Search for the cell housing the specified text and yield its [X, Y] center coordinate. 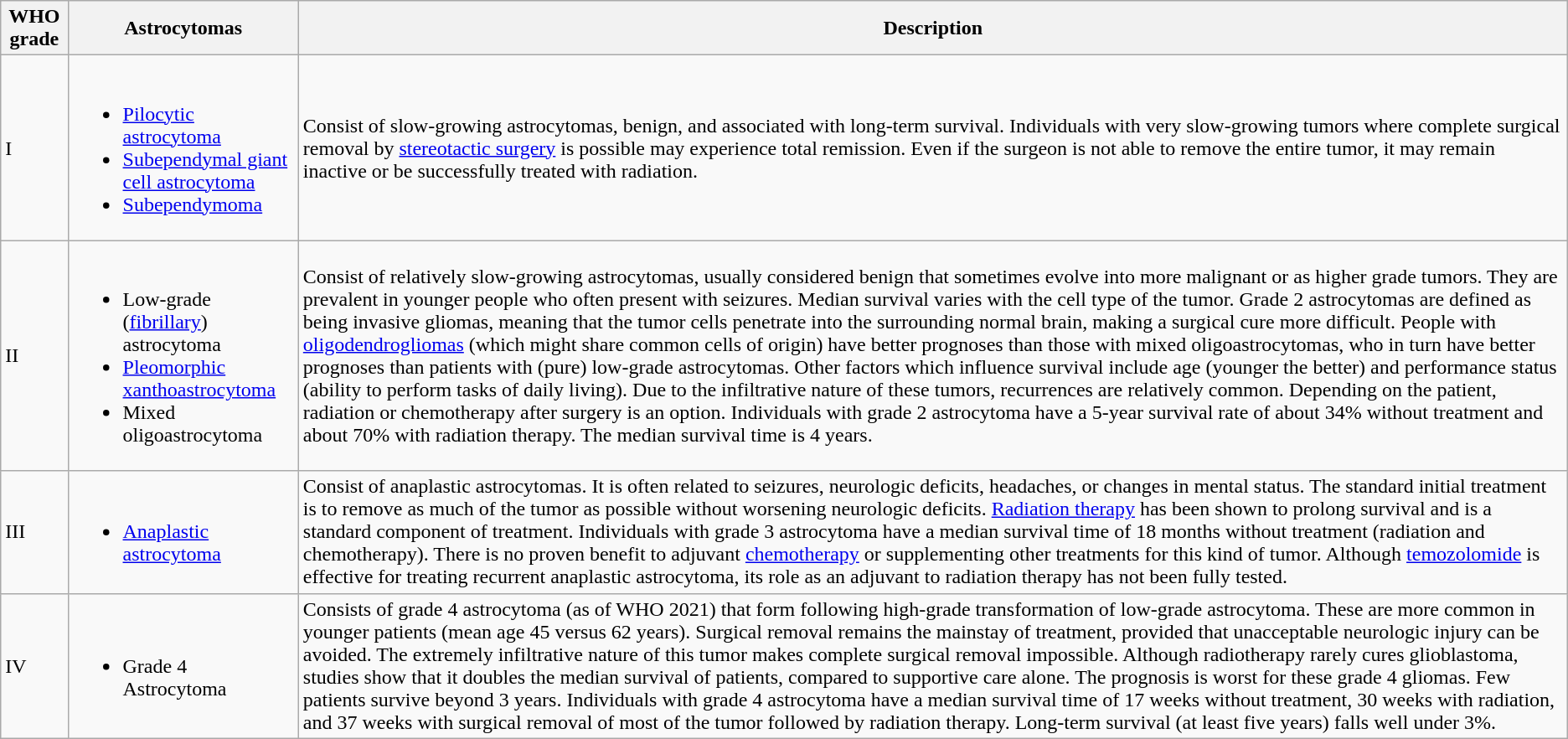
I [34, 147]
IV [34, 665]
Pilocytic astrocytomaSubependymal giant cell astrocytomaSubependymoma [183, 147]
Grade 4 Astrocytoma [183, 665]
Anaplastic astrocytoma [183, 532]
Description [933, 28]
WHO grade [34, 28]
II [34, 355]
III [34, 532]
Astrocytomas [183, 28]
Low-grade (fibrillary) astrocytomaPleomorphic xanthoastrocytomaMixed oligoastrocytoma [183, 355]
